Find where the given text appears and provide that cell's center as [x, y] coordinate. 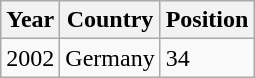
2002 [30, 58]
Germany [110, 58]
Position [207, 20]
Year [30, 20]
Country [110, 20]
34 [207, 58]
